Output the (X, Y) coordinate of the center of the cell containing the given text.  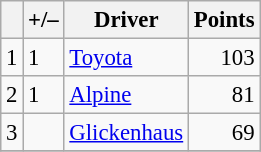
Alpine (126, 95)
Driver (126, 20)
Points (224, 20)
69 (224, 133)
+/– (44, 20)
Glickenhaus (126, 133)
Toyota (126, 58)
3 (12, 133)
2 (12, 95)
103 (224, 58)
81 (224, 95)
